Detect which cell encompasses the target text, then output its (x, y) center coordinate. 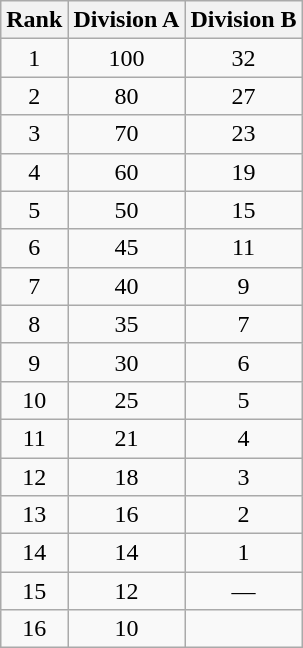
Rank (34, 20)
100 (126, 58)
32 (244, 58)
60 (126, 172)
25 (126, 400)
45 (126, 248)
— (244, 591)
19 (244, 172)
80 (126, 96)
Division A (126, 20)
27 (244, 96)
18 (126, 477)
30 (126, 362)
50 (126, 210)
13 (34, 515)
40 (126, 286)
Division B (244, 20)
23 (244, 134)
8 (34, 324)
21 (126, 438)
35 (126, 324)
70 (126, 134)
